Identify which cell holds the provided text, then report its (x, y) central coordinate. 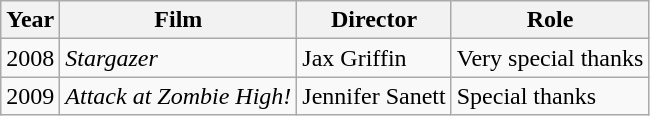
Role (550, 20)
Year (30, 20)
Very special thanks (550, 58)
Special thanks (550, 96)
Director (374, 20)
Film (178, 20)
Jax Griffin (374, 58)
2008 (30, 58)
2009 (30, 96)
Stargazer (178, 58)
Jennifer Sanett (374, 96)
Attack at Zombie High! (178, 96)
